Provide the [x, y] coordinate of the cell's center where the given text is located.  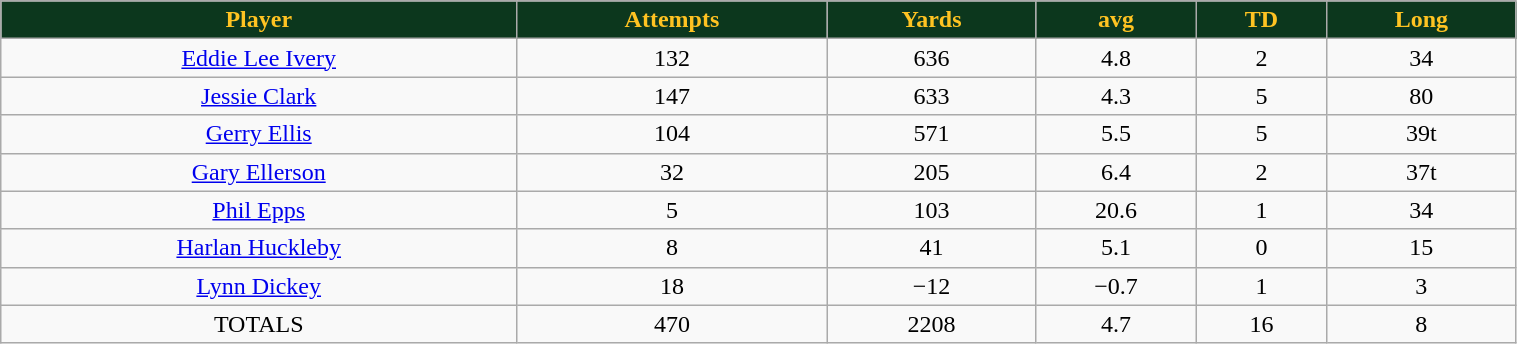
Jessie Clark [259, 96]
avg [1116, 20]
Gary Ellerson [259, 172]
636 [932, 58]
6.4 [1116, 172]
633 [932, 96]
−12 [932, 286]
4.3 [1116, 96]
TD [1261, 20]
Eddie Lee Ivery [259, 58]
18 [672, 286]
103 [932, 210]
0 [1261, 248]
Harlan Huckleby [259, 248]
−0.7 [1116, 286]
Attempts [672, 20]
Phil Epps [259, 210]
5.1 [1116, 248]
571 [932, 134]
147 [672, 96]
5.5 [1116, 134]
41 [932, 248]
80 [1422, 96]
39t [1422, 134]
4.7 [1116, 324]
Player [259, 20]
2208 [932, 324]
3 [1422, 286]
Yards [932, 20]
4.8 [1116, 58]
104 [672, 134]
16 [1261, 324]
132 [672, 58]
Gerry Ellis [259, 134]
37t [1422, 172]
470 [672, 324]
32 [672, 172]
Lynn Dickey [259, 286]
20.6 [1116, 210]
15 [1422, 248]
205 [932, 172]
Long [1422, 20]
TOTALS [259, 324]
